Return the (X, Y) coordinate for the center point of the cell that contains the specified text.  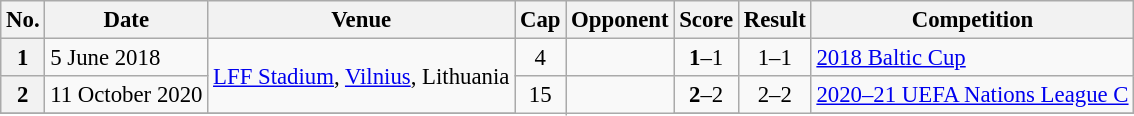
Score (706, 20)
No. (23, 20)
Cap (540, 20)
5 June 2018 (126, 58)
2 (23, 95)
15 (540, 95)
11 October 2020 (126, 95)
Venue (362, 20)
Opponent (620, 20)
2018 Baltic Cup (972, 58)
2020–21 UEFA Nations League C (972, 95)
LFF Stadium, Vilnius, Lithuania (362, 76)
Result (774, 20)
Date (126, 20)
1 (23, 58)
4 (540, 58)
Competition (972, 20)
